Scan for the cell matching the given text and deliver its (x, y) coordinate at center. 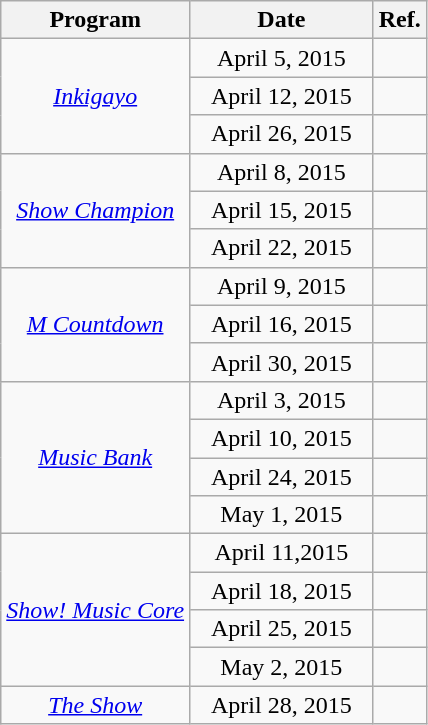
April 30, 2015 (282, 362)
M Countdown (96, 324)
April 22, 2015 (282, 248)
April 12, 2015 (282, 96)
April 25, 2015 (282, 629)
April 8, 2015 (282, 172)
May 1, 2015 (282, 515)
April 18, 2015 (282, 591)
April 5, 2015 (282, 58)
Music Bank (96, 457)
The Show (96, 705)
April 9, 2015 (282, 286)
April 11,2015 (282, 553)
April 10, 2015 (282, 438)
April 16, 2015 (282, 324)
April 3, 2015 (282, 400)
Ref. (400, 20)
Date (282, 20)
April 28, 2015 (282, 705)
May 2, 2015 (282, 667)
April 26, 2015 (282, 134)
Show Champion (96, 210)
April 24, 2015 (282, 477)
Inkigayo (96, 96)
Program (96, 20)
Show! Music Core (96, 610)
April 15, 2015 (282, 210)
